Output the (x, y) coordinate of the center of the cell containing the given text.  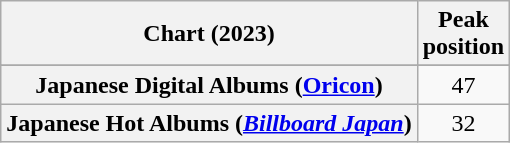
32 (463, 123)
Japanese Hot Albums (Billboard Japan) (209, 123)
Peakposition (463, 34)
Chart (2023) (209, 34)
Japanese Digital Albums (Oricon) (209, 85)
47 (463, 85)
